Search for the cell housing the specified text and yield its [X, Y] center coordinate. 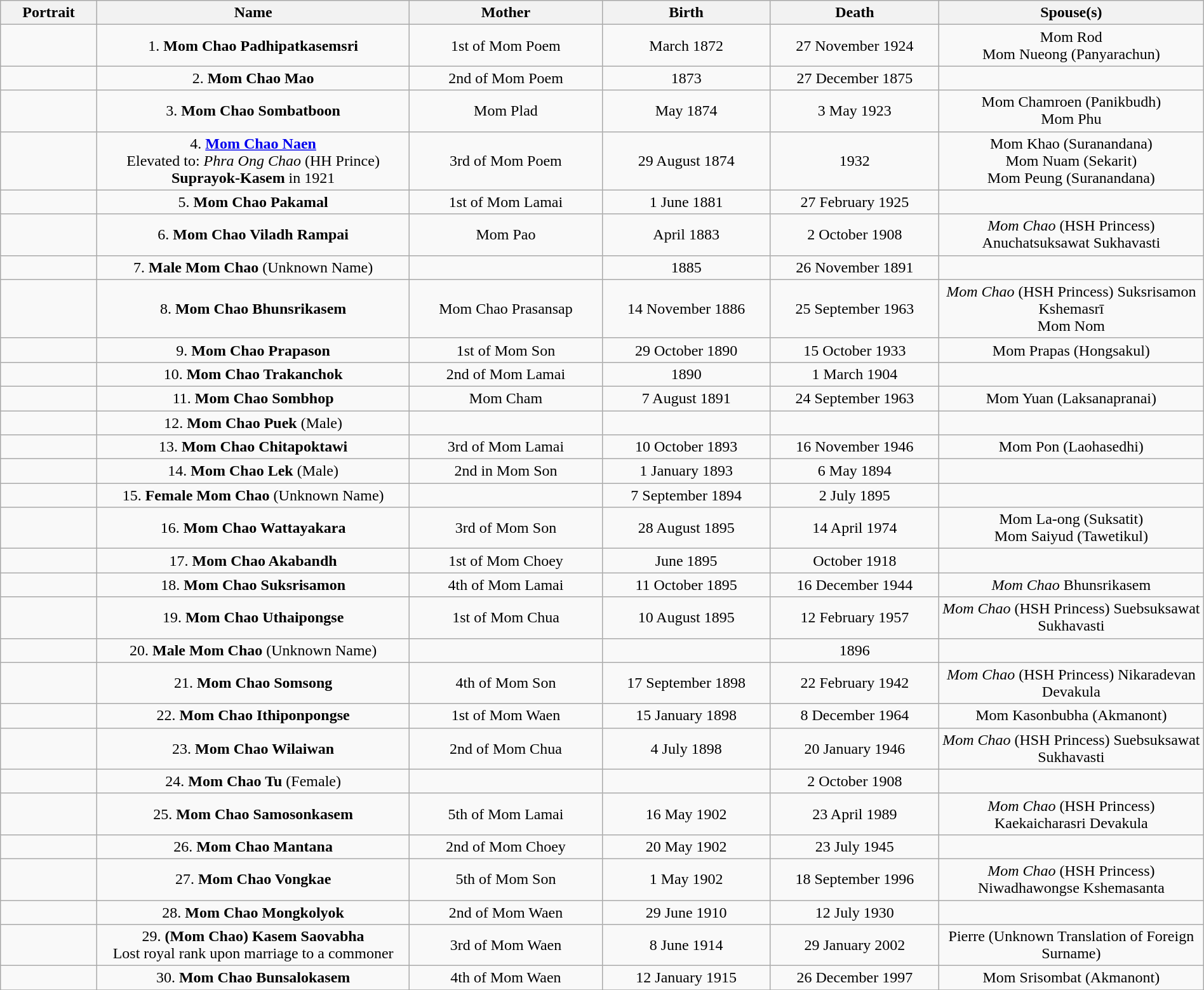
28 August 1895 [686, 528]
14 April 1974 [855, 528]
1873 [686, 78]
Name [253, 13]
3rd of Mom Son [505, 528]
14 November 1886 [686, 309]
6 May 1894 [855, 471]
20 January 1946 [855, 748]
29 June 1910 [686, 913]
10 October 1893 [686, 447]
5th of Mom Son [505, 879]
4th of Mom Son [505, 683]
1896 [855, 650]
April 1883 [686, 235]
1 May 1902 [686, 879]
Birth [686, 13]
11 October 1895 [686, 585]
5. Mom Chao Pakamal [253, 202]
15 January 1898 [686, 716]
1st of Mom Choey [505, 561]
27. Mom Chao Vongkae [253, 879]
10. Mom Chao Trakanchok [253, 374]
19. Mom Chao Uthaipongse [253, 617]
Death [855, 13]
March 1872 [686, 46]
Mom Pon (Laohasedhi) [1071, 447]
1 March 1904 [855, 374]
2nd of Mom Chua [505, 748]
2nd of Mom Lamai [505, 374]
7 August 1891 [686, 398]
2nd of Mom Waen [505, 913]
Mom Chamroen (Panikbudh) Mom Phu [1071, 110]
Mother [505, 13]
3. Mom Chao Sombatboon [253, 110]
1932 [855, 161]
Mom Cham [505, 398]
15 October 1933 [855, 350]
3rd of Mom Waen [505, 945]
23 April 1989 [855, 814]
7 September 1894 [686, 495]
12. Mom Chao Puek (Male) [253, 422]
Spouse(s) [1071, 13]
Mom Chao (HSH Princess) Suksrisamon Kshemasrī Mom Nom [1071, 309]
17 September 1898 [686, 683]
Mom Prapas (Hongsakul) [1071, 350]
24. Mom Chao Tu (Female) [253, 781]
6. Mom Chao Viladh Rampai [253, 235]
25 September 1963 [855, 309]
1890 [686, 374]
1st of Mom Chua [505, 617]
8 June 1914 [686, 945]
23. Mom Chao Wilaiwan [253, 748]
8. Mom Chao Bhunsrikasem [253, 309]
June 1895 [686, 561]
18 September 1996 [855, 879]
27 November 1924 [855, 46]
2nd of Mom Choey [505, 846]
7. Male Mom Chao (Unknown Name) [253, 267]
29. (Mom Chao) Kasem Saovabha Lost royal rank upon marriage to a commoner [253, 945]
20 May 1902 [686, 846]
Pierre (Unknown Translation of Foreign Surname) [1071, 945]
Mom Chao (HSH Princess) Nikaradevan Devakula [1071, 683]
16 November 1946 [855, 447]
24 September 1963 [855, 398]
Mom Kasonbubha (Akmanont) [1071, 716]
2. Mom Chao Mao [253, 78]
12 February 1957 [855, 617]
3 May 1923 [855, 110]
4th of Mom Lamai [505, 585]
20. Male Mom Chao (Unknown Name) [253, 650]
27 December 1875 [855, 78]
Mom Chao (HSH Princess) Kaekaicharasri Devakula [1071, 814]
1 June 1881 [686, 202]
13. Mom Chao Chitapoktawi [253, 447]
21. Mom Chao Somsong [253, 683]
11. Mom Chao Sombhop [253, 398]
14. Mom Chao Lek (Male) [253, 471]
1st of Mom Son [505, 350]
17. Mom Chao Akabandh [253, 561]
4th of Mom Waen [505, 978]
30. Mom Chao Bunsalokasem [253, 978]
Mom Chao (HSH Princess) Anuchatsuksawat Sukhavasti [1071, 235]
18. Mom Chao Suksrisamon [253, 585]
Mom Yuan (Laksanapranai) [1071, 398]
5th of Mom Lamai [505, 814]
27 February 1925 [855, 202]
1st of Mom Waen [505, 716]
Mom Khao (Suranandana) Mom Nuam (Sekarit) Mom Peung (Suranandana) [1071, 161]
16 December 1944 [855, 585]
1st of Mom Poem [505, 46]
1st of Mom Lamai [505, 202]
Mom Plad [505, 110]
12 July 1930 [855, 913]
9. Mom Chao Prapason [253, 350]
2nd of Mom Poem [505, 78]
Mom Chao Prasansap [505, 309]
3rd of Mom Poem [505, 161]
22. Mom Chao Ithiponpongse [253, 716]
16. Mom Chao Wattayakara [253, 528]
Mom Srisombat (Akmanont) [1071, 978]
Mom Pao [505, 235]
29 January 2002 [855, 945]
1 January 1893 [686, 471]
3rd of Mom Lamai [505, 447]
2 July 1895 [855, 495]
15. Female Mom Chao (Unknown Name) [253, 495]
29 October 1890 [686, 350]
Mom Rod Mom Nueong (Panyarachun) [1071, 46]
Portrait [49, 13]
26 November 1891 [855, 267]
October 1918 [855, 561]
29 August 1874 [686, 161]
26. Mom Chao Mantana [253, 846]
2nd in Mom Son [505, 471]
May 1874 [686, 110]
8 December 1964 [855, 716]
1. Mom Chao Padhipatkasemsri [253, 46]
26 December 1997 [855, 978]
22 February 1942 [855, 683]
10 August 1895 [686, 617]
4. Mom Chao Naen Elevated to: Phra Ong Chao (HH Prince) Suprayok-Kasem in 1921 [253, 161]
Mom Chao (HSH Princess) Niwadhawongse Kshemasanta [1071, 879]
28. Mom Chao Mongkolyok [253, 913]
4 July 1898 [686, 748]
Mom La-ong (Suksatit) Mom Saiyud (Tawetikul) [1071, 528]
25. Mom Chao Samosonkasem [253, 814]
Mom Chao Bhunsrikasem [1071, 585]
16 May 1902 [686, 814]
23 July 1945 [855, 846]
12 January 1915 [686, 978]
1885 [686, 267]
